Identify which cell holds the provided text, then report its (X, Y) central coordinate. 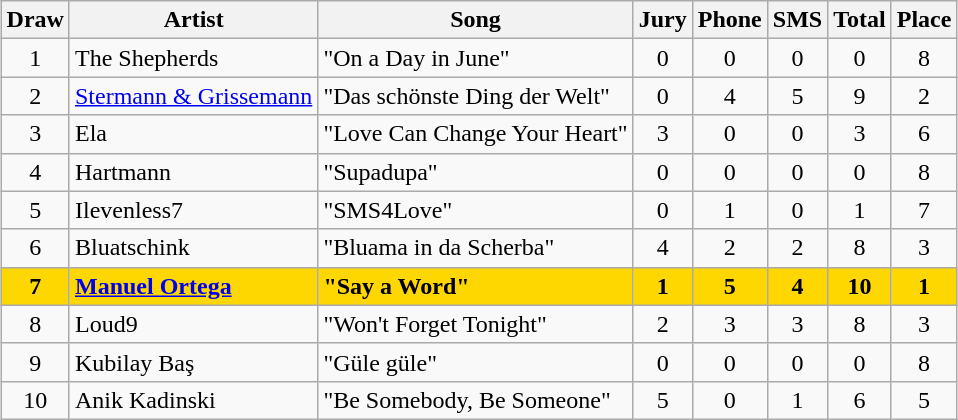
Hartmann (193, 172)
The Shepherds (193, 58)
Manuel Ortega (193, 286)
Bluatschink (193, 248)
Place (924, 20)
Kubilay Baş (193, 362)
Phone (730, 20)
Ela (193, 134)
Stermann & Grissemann (193, 96)
"Das schönste Ding der Welt" (476, 96)
"Be Somebody, Be Someone" (476, 400)
"Won't Forget Tonight" (476, 324)
Loud9 (193, 324)
Jury (662, 20)
"Güle güle" (476, 362)
Anik Kadinski (193, 400)
"On a Day in June" (476, 58)
"Supadupa" (476, 172)
"Bluama in da Scherba" (476, 248)
Artist (193, 20)
"SMS4Love" (476, 210)
SMS (797, 20)
Song (476, 20)
Draw (35, 20)
Total (860, 20)
Ilevenless7 (193, 210)
"Love Can Change Your Heart" (476, 134)
"Say a Word" (476, 286)
